Find where the given text appears and provide that cell's center as (x, y) coordinate. 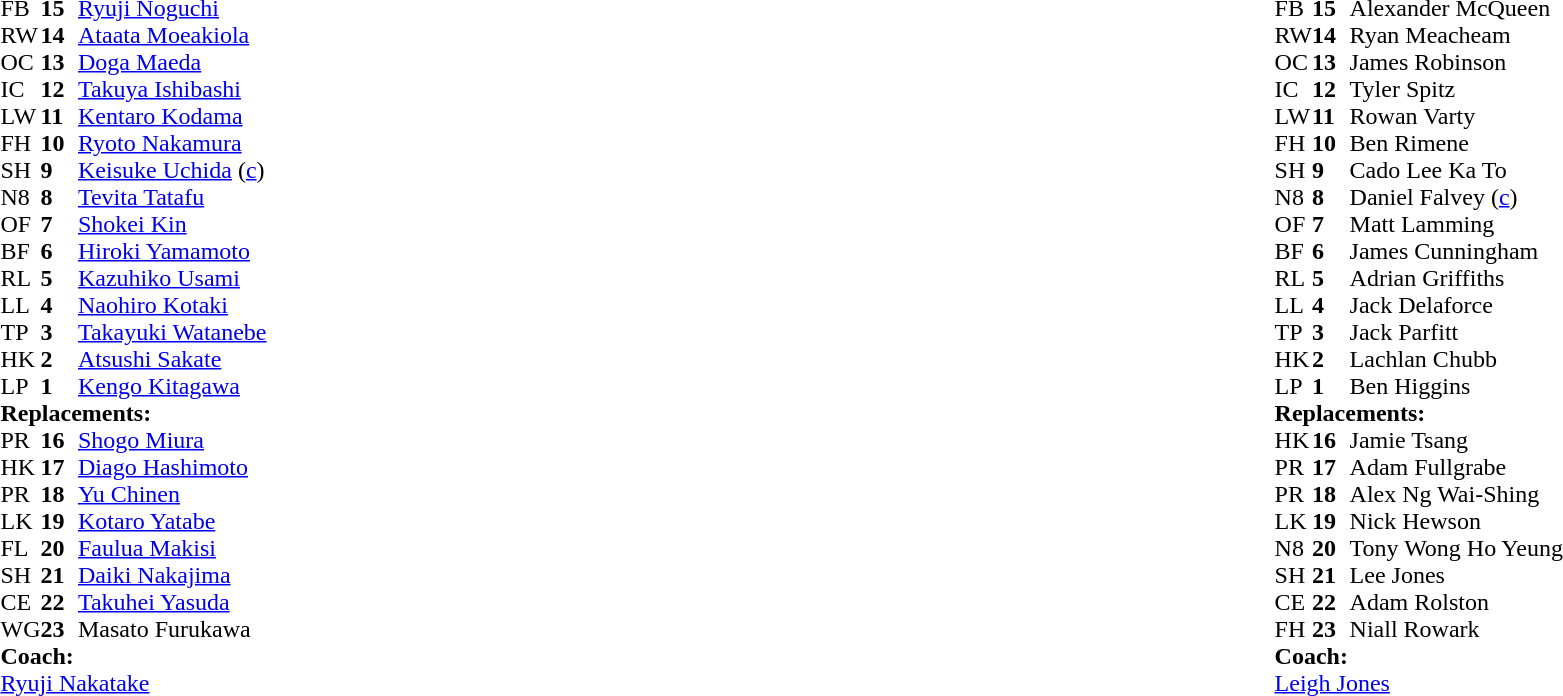
Takayuki Watanebe (172, 332)
Diago Hashimoto (172, 468)
Adrian Griffiths (1456, 278)
Lee Jones (1456, 576)
Alex Ng Wai-Shing (1456, 494)
Ben Higgins (1456, 386)
Tevita Tatafu (172, 198)
Adam Rolston (1456, 602)
Matt Lamming (1456, 224)
Lachlan Chubb (1456, 360)
Adam Fullgrabe (1456, 468)
Jamie Tsang (1456, 440)
Jack Parfitt (1456, 332)
Naohiro Kotaki (172, 306)
Kengo Kitagawa (172, 386)
Tony Wong Ho Yeung (1456, 548)
Faulua Makisi (172, 548)
Tyler Spitz (1456, 90)
Cado Lee Ka To (1456, 170)
Kazuhiko Usami (172, 278)
Takuya Ishibashi (172, 90)
Daniel Falvey (c) (1456, 198)
Ataata Moeakiola (172, 36)
Masato Furukawa (172, 630)
Niall Rowark (1456, 630)
Kentaro Kodama (172, 116)
WG (20, 630)
James Robinson (1456, 62)
Daiki Nakajima (172, 576)
Keisuke Uchida (c) (172, 170)
Ryoto Nakamura (172, 144)
Kotaro Yatabe (172, 522)
Yu Chinen (172, 494)
FL (20, 548)
Ryan Meacheam (1456, 36)
Doga Maeda (172, 62)
Atsushi Sakate (172, 360)
Nick Hewson (1456, 522)
Takuhei Yasuda (172, 602)
Shokei Kin (172, 224)
Jack Delaforce (1456, 306)
James Cunningham (1456, 252)
Rowan Varty (1456, 116)
Ben Rimene (1456, 144)
Hiroki Yamamoto (172, 252)
Shogo Miura (172, 440)
